Pinpoint the cell where the given text exists, returning its [X, Y] midpoint coordinate. 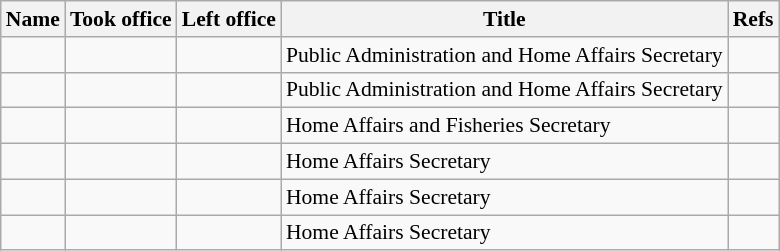
Refs [754, 19]
Title [504, 19]
Left office [229, 19]
Name [33, 19]
Home Affairs and Fisheries Secretary [504, 126]
Took office [121, 19]
